Return the (x, y) coordinate for the center point of the cell that contains the specified text.  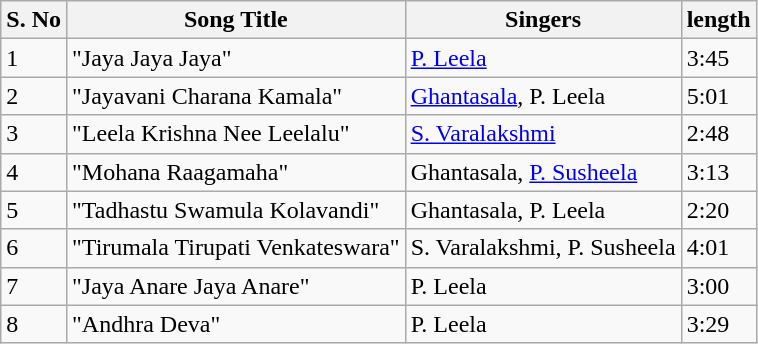
2 (34, 96)
"Jaya Anare Jaya Anare" (236, 286)
1 (34, 58)
"Tirumala Tirupati Venkateswara" (236, 248)
Ghantasala, P. Susheela (543, 172)
2:48 (718, 134)
4 (34, 172)
S. No (34, 20)
S. Varalakshmi (543, 134)
"Jaya Jaya Jaya" (236, 58)
"Mohana Raagamaha" (236, 172)
3:45 (718, 58)
"Andhra Deva" (236, 324)
Song Title (236, 20)
6 (34, 248)
length (718, 20)
Singers (543, 20)
S. Varalakshmi, P. Susheela (543, 248)
3:29 (718, 324)
5 (34, 210)
3:13 (718, 172)
3 (34, 134)
2:20 (718, 210)
7 (34, 286)
5:01 (718, 96)
"Tadhastu Swamula Kolavandi" (236, 210)
3:00 (718, 286)
"Leela Krishna Nee Leelalu" (236, 134)
4:01 (718, 248)
"Jayavani Charana Kamala" (236, 96)
8 (34, 324)
